Return [X, Y] of the center of cell containing provided text 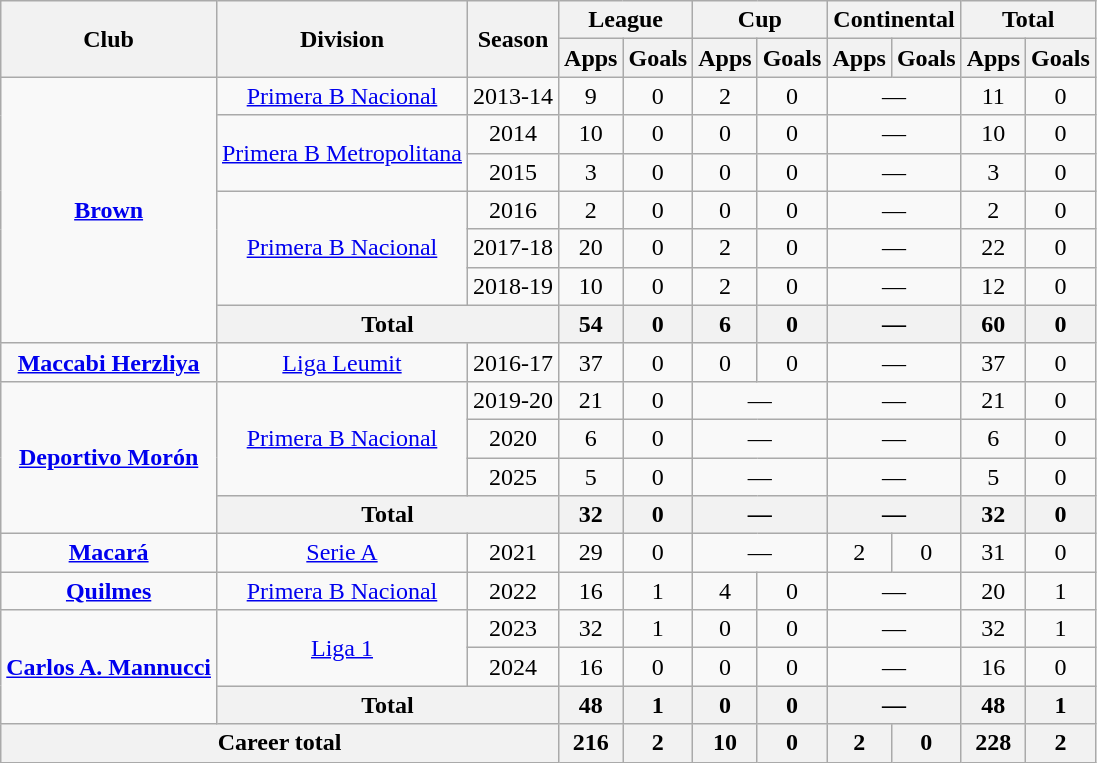
2016 [514, 210]
2025 [514, 477]
2024 [514, 667]
2016-17 [514, 362]
9 [591, 96]
League [626, 20]
Carlos A. Mannucci [109, 667]
Maccabi Herzliya [109, 362]
Continental [894, 20]
54 [591, 324]
4 [725, 591]
228 [993, 743]
Macará [109, 553]
Deportivo Morón [109, 457]
2021 [514, 553]
22 [993, 248]
2018-19 [514, 286]
2013-14 [514, 96]
Primera B Metropolitana [342, 153]
2023 [514, 629]
31 [993, 553]
2022 [514, 591]
216 [591, 743]
2019-20 [514, 400]
Club [109, 39]
Cup [760, 20]
Division [342, 39]
29 [591, 553]
2015 [514, 172]
Season [514, 39]
Liga Leumit [342, 362]
2014 [514, 134]
Liga 1 [342, 648]
2017-18 [514, 248]
60 [993, 324]
Brown [109, 210]
12 [993, 286]
2020 [514, 438]
Serie A [342, 553]
Career total [280, 743]
11 [993, 96]
Quilmes [109, 591]
